Detect which cell encompasses the target text, then output its [x, y] center coordinate. 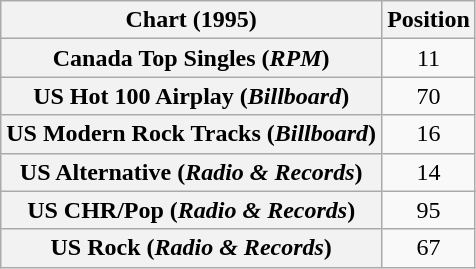
US Alternative (Radio & Records) [192, 172]
11 [429, 58]
Canada Top Singles (RPM) [192, 58]
70 [429, 96]
16 [429, 134]
95 [429, 210]
14 [429, 172]
Position [429, 20]
US Rock (Radio & Records) [192, 248]
US CHR/Pop (Radio & Records) [192, 210]
67 [429, 248]
US Modern Rock Tracks (Billboard) [192, 134]
Chart (1995) [192, 20]
US Hot 100 Airplay (Billboard) [192, 96]
